For the text-containing cell, return its midpoint in (X, Y) coordinate format. 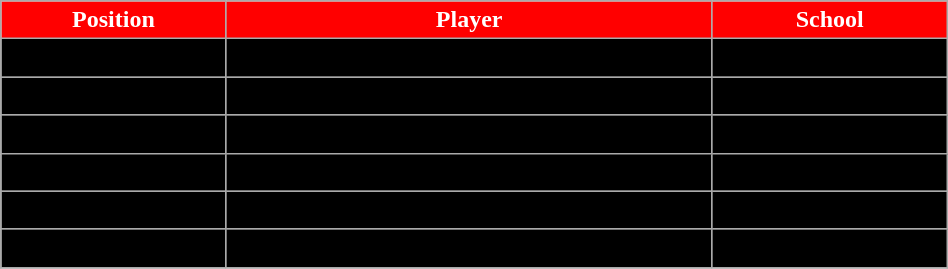
Amanda Mazzotta (469, 58)
Liza Ryabkina (469, 248)
Danielle Boudreau (469, 96)
G (114, 58)
Player (469, 20)
Lauriane Rougeau (469, 134)
Position (114, 20)
Chelsea Karpenko (469, 172)
Gabrielle Kosziwka (469, 210)
School (830, 20)
